Capture the cell that displays the provided text and extract its (x, y) central coordinate. 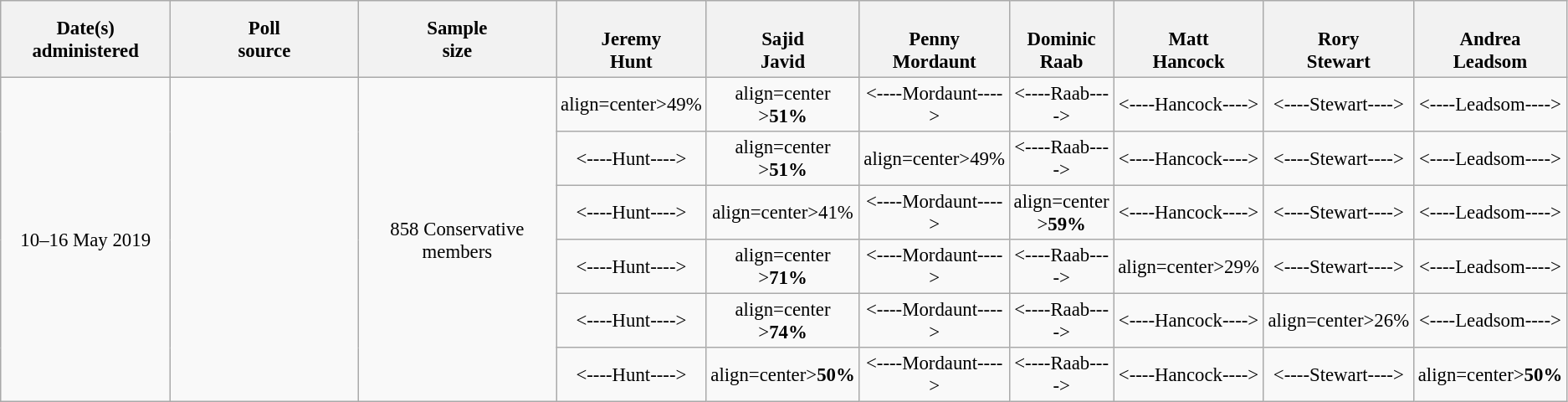
DominicRaab (1061, 39)
align=center>26% (1339, 322)
align=center>41% (783, 213)
Samplesize (457, 39)
align=center>29% (1188, 266)
Date(s) administered (85, 39)
SajidJavid (783, 39)
PennyMordaunt (934, 39)
JeremyHunt (631, 39)
align=center >74% (783, 322)
Poll source (264, 39)
RoryStewart (1339, 39)
MattHancock (1188, 39)
align=center >71% (783, 266)
align=center >59% (1061, 213)
AndreaLeadsom (1489, 39)
